Extract the (X, Y) coordinate from the center of the cell holding the provided text.  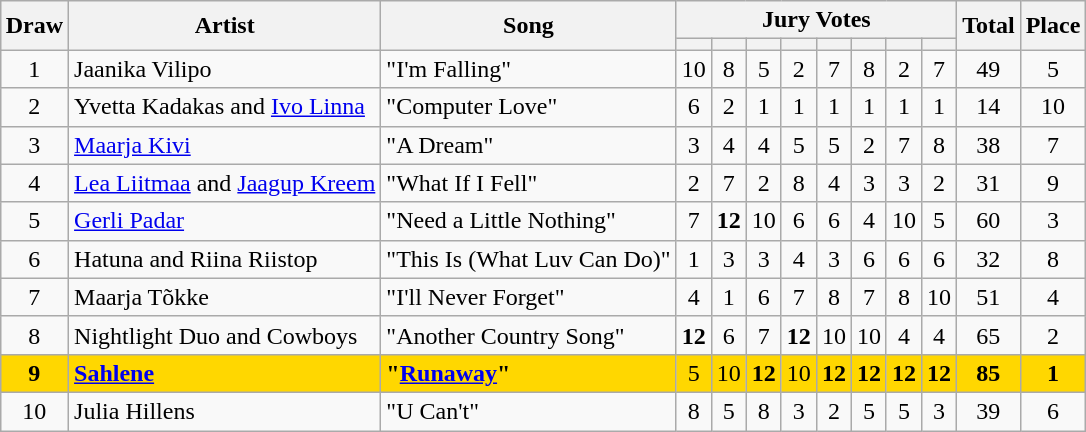
"U Can't" (528, 411)
"This Is (What Luv Can Do)" (528, 259)
85 (989, 373)
38 (989, 145)
Julia Hillens (225, 411)
Jaanika Vilipo (225, 69)
31 (989, 183)
Sahlene (225, 373)
"A Dream" (528, 145)
Draw (34, 26)
32 (989, 259)
Yvetta Kadakas and Ivo Linna (225, 107)
"Another Country Song" (528, 335)
Hatuna and Riina Riistop (225, 259)
65 (989, 335)
Maarja Tõkke (225, 297)
Song (528, 26)
49 (989, 69)
Lea Liitmaa and Jaagup Kreem (225, 183)
"Runaway" (528, 373)
60 (989, 221)
Nightlight Duo and Cowboys (225, 335)
Jury Votes (816, 20)
"Need a Little Nothing" (528, 221)
Gerli Padar (225, 221)
"Computer Love" (528, 107)
"I'll Never Forget" (528, 297)
Maarja Kivi (225, 145)
Artist (225, 26)
14 (989, 107)
Total (989, 26)
"I'm Falling" (528, 69)
51 (989, 297)
Place (1053, 26)
"What If I Fell" (528, 183)
39 (989, 411)
